Detect which cell encompasses the target text, then output its [X, Y] center coordinate. 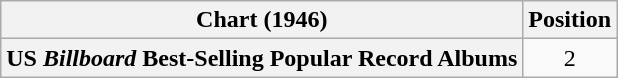
Position [570, 20]
Chart (1946) [262, 20]
US Billboard Best-Selling Popular Record Albums [262, 58]
2 [570, 58]
